Capture the cell that displays the provided text and extract its [x, y] central coordinate. 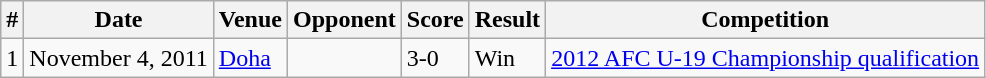
1 [12, 58]
November 4, 2011 [118, 58]
3-0 [435, 58]
Date [118, 20]
# [12, 20]
Doha [250, 58]
Score [435, 20]
Opponent [344, 20]
Competition [766, 20]
Venue [250, 20]
Win [507, 58]
2012 AFC U-19 Championship qualification [766, 58]
Result [507, 20]
